For the text-containing cell, return its midpoint in (x, y) coordinate format. 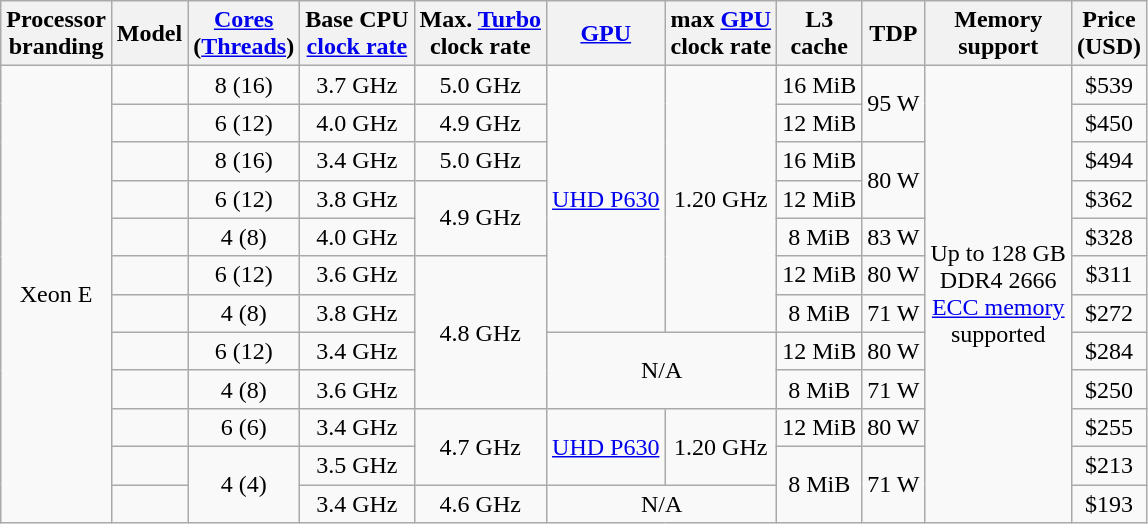
$284 (1108, 351)
L3cache (820, 34)
4 (4) (244, 484)
$193 (1108, 503)
$539 (1108, 85)
Memorysupport (998, 34)
Processorbranding (56, 34)
Base CPUclock rate (357, 34)
Price(USD) (1108, 34)
6 (6) (244, 427)
$255 (1108, 427)
Cores(Threads) (244, 34)
4.6 GHz (480, 503)
$250 (1108, 389)
83 W (894, 237)
GPU (606, 34)
3.5 GHz (357, 465)
max GPUclock rate (721, 34)
$362 (1108, 199)
$272 (1108, 313)
95 W (894, 104)
Max. Turboclock rate (480, 34)
4.7 GHz (480, 446)
TDP (894, 34)
Xeon E (56, 294)
Up to 128 GBDDR4 2666ECC memorysupported (998, 294)
4.8 GHz (480, 332)
$494 (1108, 161)
$328 (1108, 237)
$450 (1108, 123)
$213 (1108, 465)
Model (149, 34)
$311 (1108, 275)
3.7 GHz (357, 85)
